Find where the given text appears and provide that cell's center as (x, y) coordinate. 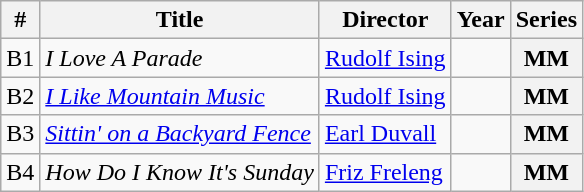
B3 (20, 134)
B2 (20, 96)
Title (180, 20)
# (20, 20)
I Love A Parade (180, 58)
How Do I Know It's Sunday (180, 172)
I Like Mountain Music (180, 96)
Director (385, 20)
B1 (20, 58)
Sittin' on a Backyard Fence (180, 134)
Year (480, 20)
Friz Freleng (385, 172)
B4 (20, 172)
Earl Duvall (385, 134)
Series (546, 20)
